Search for the cell housing the specified text and yield its [X, Y] center coordinate. 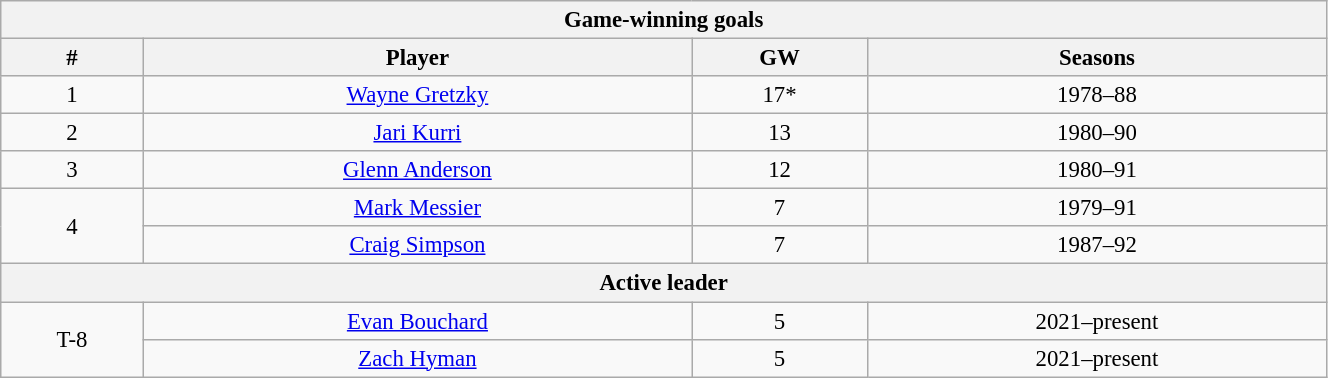
2 [72, 133]
Mark Messier [417, 208]
Active leader [664, 283]
1979–91 [1096, 208]
T-8 [72, 340]
13 [780, 133]
4 [72, 226]
1 [72, 95]
1980–90 [1096, 133]
Glenn Anderson [417, 170]
Seasons [1096, 58]
Game-winning goals [664, 20]
Evan Bouchard [417, 321]
Craig Simpson [417, 245]
Player [417, 58]
GW [780, 58]
Zach Hyman [417, 358]
17* [780, 95]
1987–92 [1096, 245]
Jari Kurri [417, 133]
# [72, 58]
12 [780, 170]
1980–91 [1096, 170]
Wayne Gretzky [417, 95]
3 [72, 170]
1978–88 [1096, 95]
